For the text-containing cell, return its midpoint in (x, y) coordinate format. 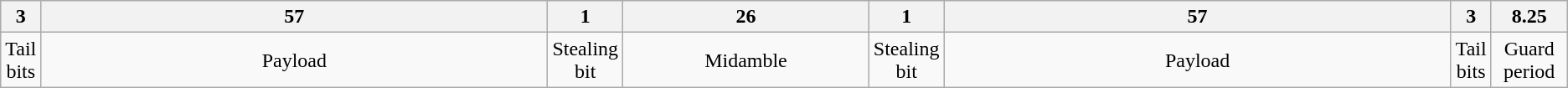
26 (746, 17)
8.25 (1529, 17)
Midamble (746, 60)
Guard period (1529, 60)
